Return the (x, y) coordinate for the center point of the cell that contains the specified text.  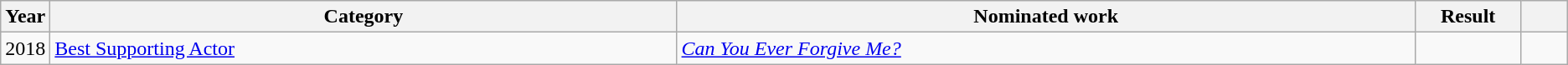
Year (25, 17)
Nominated work (1045, 17)
Category (364, 17)
Can You Ever Forgive Me? (1045, 48)
2018 (25, 48)
Result (1467, 17)
Best Supporting Actor (364, 48)
